Extract the [x, y] coordinate from the center of the cell holding the provided text.  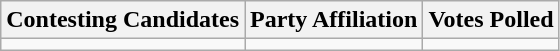
Contesting Candidates [123, 20]
Votes Polled [491, 20]
Party Affiliation [334, 20]
